Pinpoint the cell where the given text exists, returning its (x, y) midpoint coordinate. 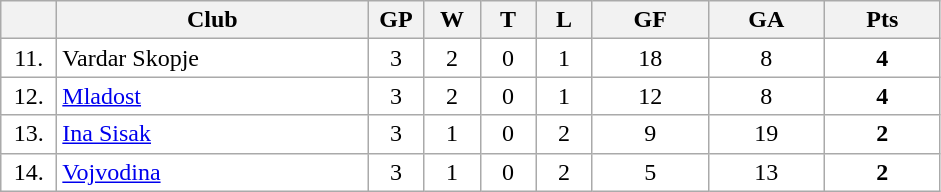
GF (650, 20)
GP (396, 20)
Vojvodina (212, 172)
Club (212, 20)
11. (29, 58)
T (508, 20)
12 (650, 96)
12. (29, 96)
14. (29, 172)
13 (766, 172)
18 (650, 58)
5 (650, 172)
19 (766, 134)
L (564, 20)
Pts (882, 20)
9 (650, 134)
W (452, 20)
GA (766, 20)
Ina Sisak (212, 134)
13. (29, 134)
Vardar Skopje (212, 58)
Mladost (212, 96)
